From the cell containing the given text, extract its center point as (X, Y) coordinate. 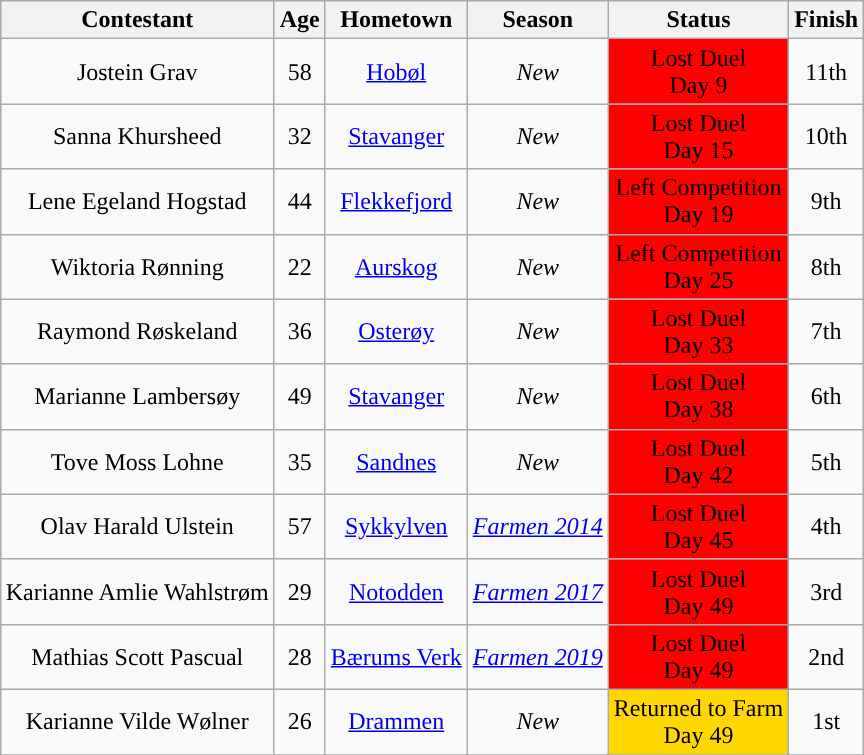
11th (826, 72)
Olav Harald Ulstein (137, 526)
Lost DuelDay 9 (698, 72)
3rd (826, 592)
58 (300, 72)
22 (300, 266)
29 (300, 592)
Returned to FarmDay 49 (698, 722)
Sanna Khursheed (137, 136)
Notodden (396, 592)
6th (826, 396)
Farmen 2019 (538, 656)
Left CompetitionDay 19 (698, 202)
Farmen 2014 (538, 526)
Drammen (396, 722)
32 (300, 136)
Season (538, 20)
Finish (826, 20)
26 (300, 722)
Left CompetitionDay 25 (698, 266)
44 (300, 202)
Hobøl (396, 72)
Lost DuelDay 38 (698, 396)
9th (826, 202)
Lost DuelDay 42 (698, 462)
35 (300, 462)
Jostein Grav (137, 72)
Lene Egeland Hogstad (137, 202)
5th (826, 462)
Sykkylven (396, 526)
Tove Moss Lohne (137, 462)
4th (826, 526)
Lost DuelDay 45 (698, 526)
28 (300, 656)
1st (826, 722)
Osterøy (396, 332)
Bærums Verk (396, 656)
57 (300, 526)
Aurskog (396, 266)
49 (300, 396)
Hometown (396, 20)
Lost DuelDay 33 (698, 332)
10th (826, 136)
Flekkefjord (396, 202)
2nd (826, 656)
Wiktoria Rønning (137, 266)
Raymond Røskeland (137, 332)
8th (826, 266)
Karianne Vilde Wølner (137, 722)
Karianne Amlie Wahlstrøm (137, 592)
Sandnes (396, 462)
Contestant (137, 20)
Marianne Lambersøy (137, 396)
7th (826, 332)
Age (300, 20)
36 (300, 332)
Lost DuelDay 15 (698, 136)
Farmen 2017 (538, 592)
Status (698, 20)
Mathias Scott Pascual (137, 656)
